Output the [X, Y] coordinate of the center of the cell containing the given text.  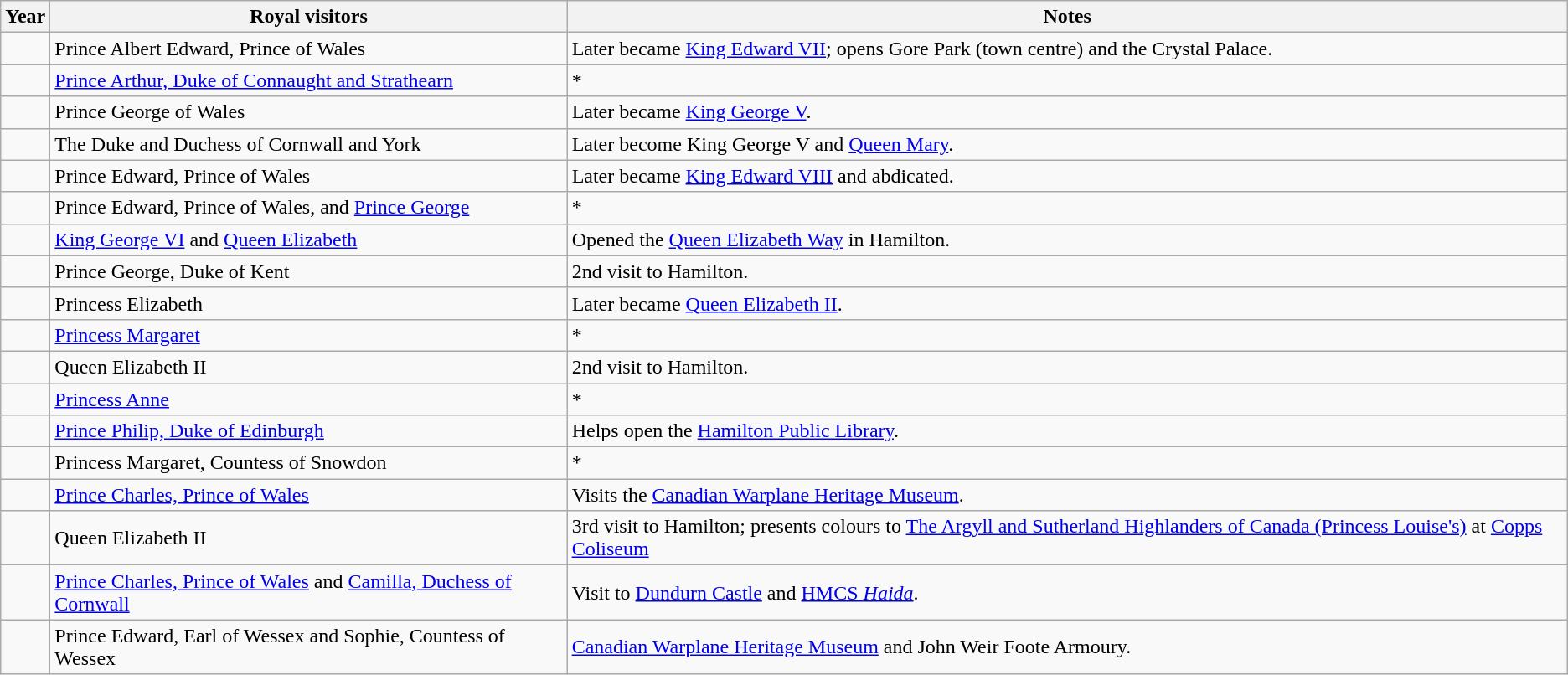
Visit to Dundurn Castle and HMCS Haida. [1067, 593]
Prince George, Duke of Kent [308, 271]
Princess Margaret, Countess of Snowdon [308, 463]
Prince Charles, Prince of Wales [308, 495]
Later became Queen Elizabeth II. [1067, 303]
Prince Philip, Duke of Edinburgh [308, 431]
Canadian Warplane Heritage Museum and John Weir Foote Armoury. [1067, 647]
Prince Arthur, Duke of Connaught and Strathearn [308, 80]
Later became King Edward VIII and abdicated. [1067, 176]
The Duke and Duchess of Cornwall and York [308, 144]
Princess Anne [308, 399]
Princess Margaret [308, 335]
King George VI and Queen Elizabeth [308, 240]
Later became King George V. [1067, 112]
Prince Charles, Prince of Wales and Camilla, Duchess of Cornwall [308, 593]
Prince Edward, Prince of Wales, and Prince George [308, 208]
Prince Edward, Earl of Wessex and Sophie, Countess of Wessex [308, 647]
Visits the Canadian Warplane Heritage Museum. [1067, 495]
Royal visitors [308, 17]
Princess Elizabeth [308, 303]
Year [25, 17]
Prince Albert Edward, Prince of Wales [308, 49]
Prince Edward, Prince of Wales [308, 176]
Helps open the Hamilton Public Library. [1067, 431]
Later became King Edward VII; opens Gore Park (town centre) and the Crystal Palace. [1067, 49]
Notes [1067, 17]
3rd visit to Hamilton; presents colours to The Argyll and Sutherland Highlanders of Canada (Princess Louise's) at Copps Coliseum [1067, 538]
Later become King George V and Queen Mary. [1067, 144]
Opened the Queen Elizabeth Way in Hamilton. [1067, 240]
Prince George of Wales [308, 112]
